Identify which cell holds the provided text, then report its (x, y) central coordinate. 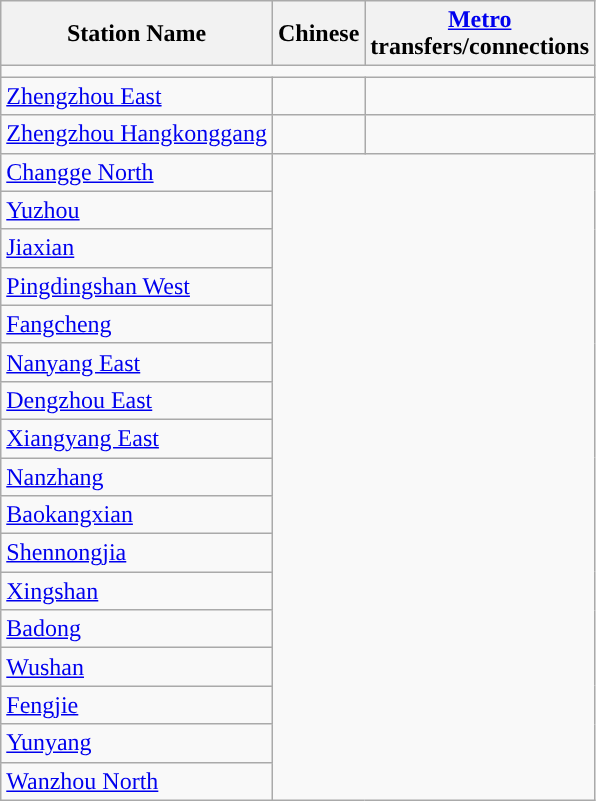
Metrotransfers/connections (480, 34)
Xingshan (137, 591)
Changge North (137, 172)
Dengzhou East (137, 400)
Zhengzhou Hangkonggang (137, 134)
Fengjie (137, 705)
Pingdingshan West (137, 286)
Shennongjia (137, 553)
Zhengzhou East (137, 96)
Fangcheng (137, 324)
Xiangyang East (137, 438)
Wanzhou North (137, 781)
Yunyang (137, 743)
Wushan (137, 667)
Baokangxian (137, 515)
Station Name (137, 34)
Chinese (318, 34)
Nanyang East (137, 362)
Jiaxian (137, 248)
Yuzhou (137, 210)
Badong (137, 629)
Nanzhang (137, 477)
